Identify which cell holds the provided text, then report its (x, y) central coordinate. 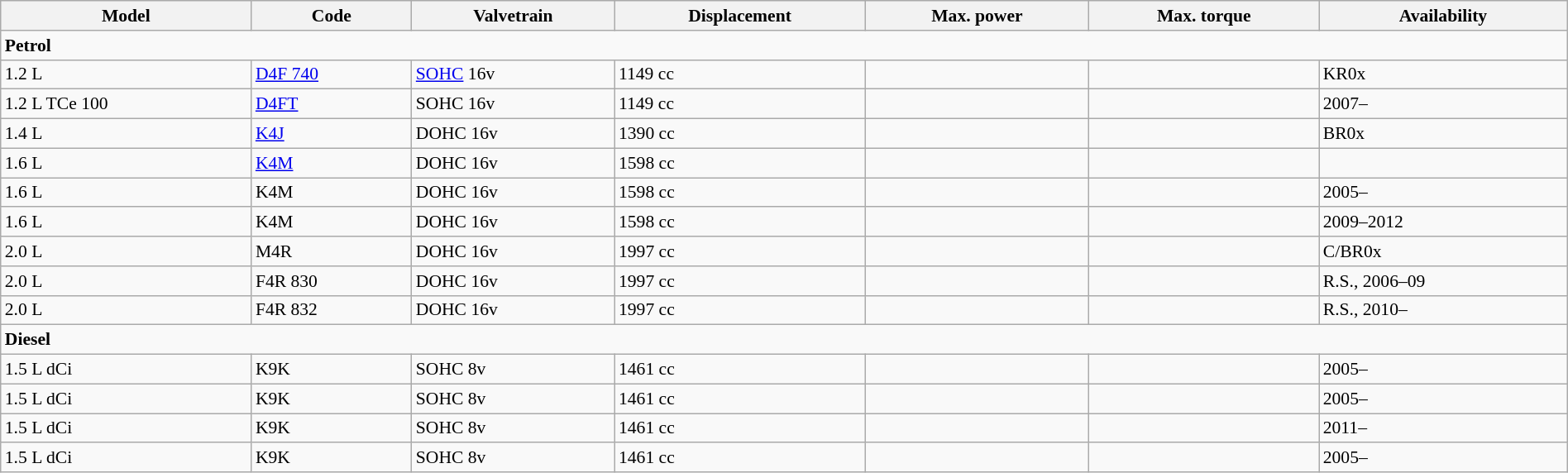
R.S., 2006–09 (1444, 281)
2011– (1444, 428)
Max. torque (1204, 16)
C/BR0x (1444, 251)
1.4 L (126, 134)
BR0x (1444, 134)
D4FT (332, 104)
1.2 L (126, 74)
Code (332, 16)
1.2 L TCe 100 (126, 104)
Displacement (739, 16)
R.S., 2010– (1444, 310)
Valvetrain (513, 16)
Petrol (784, 45)
M4R (332, 251)
F4R 832 (332, 310)
Diesel (784, 340)
Model (126, 16)
2009–2012 (1444, 222)
D4F 740 (332, 74)
Availability (1444, 16)
F4R 830 (332, 281)
1390 cc (739, 134)
Max. power (978, 16)
KR0x (1444, 74)
K4J (332, 134)
2007– (1444, 104)
